Provide the [x, y] coordinate of the cell's center where the given text is located.  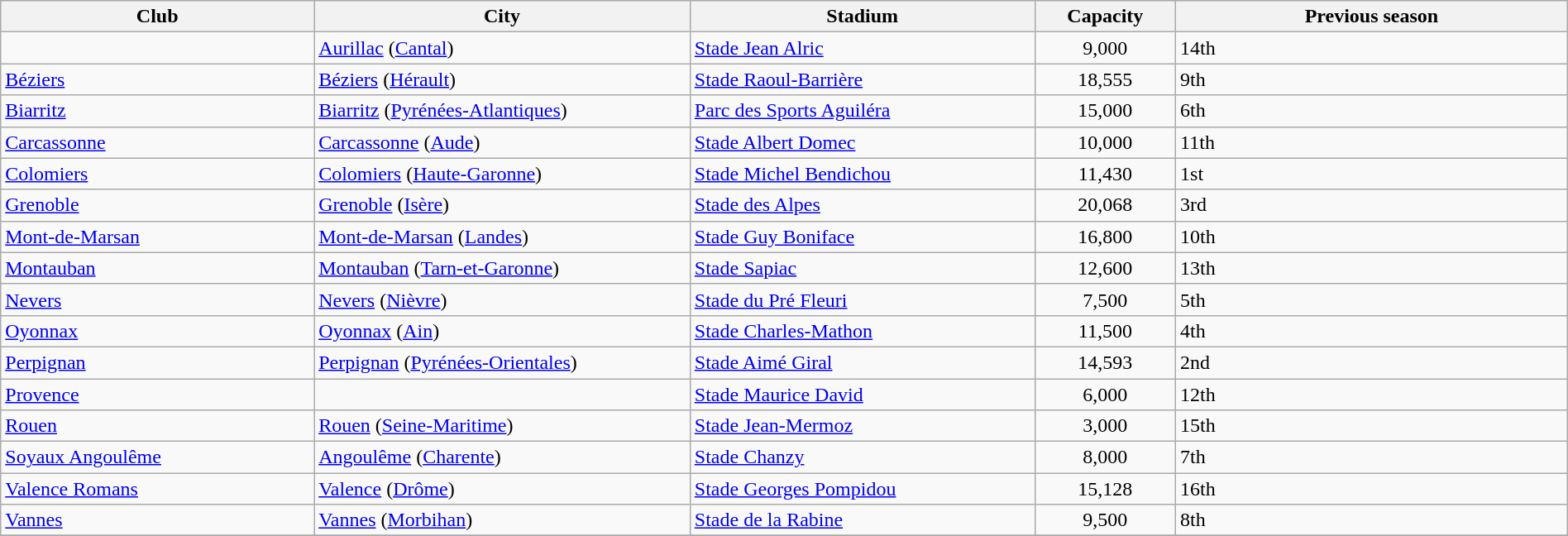
Perpignan (Pyrénées-Orientales) [503, 362]
Stade Michel Bendichou [862, 174]
Stade Maurice David [862, 395]
20,068 [1105, 205]
6,000 [1105, 395]
Vannes [157, 520]
Stade Jean Alric [862, 48]
16th [1372, 489]
15,000 [1105, 111]
Oyonnax [157, 331]
Nevers (Nièvre) [503, 299]
Stade du Pré Fleuri [862, 299]
Soyaux Angoulême [157, 457]
Rouen (Seine-Maritime) [503, 426]
Perpignan [157, 362]
Carcassonne (Aude) [503, 142]
10th [1372, 237]
Stadium [862, 17]
2nd [1372, 362]
14,593 [1105, 362]
12th [1372, 395]
Stade de la Rabine [862, 520]
Montauban (Tarn-et-Garonne) [503, 268]
7,500 [1105, 299]
16,800 [1105, 237]
8,000 [1105, 457]
9,500 [1105, 520]
Stade Charles-Mathon [862, 331]
11,430 [1105, 174]
Oyonnax (Ain) [503, 331]
3rd [1372, 205]
Valence Romans [157, 489]
Stade Jean-Mermoz [862, 426]
13th [1372, 268]
Rouen [157, 426]
Capacity [1105, 17]
3,000 [1105, 426]
8th [1372, 520]
City [503, 17]
Previous season [1372, 17]
5th [1372, 299]
12,600 [1105, 268]
Grenoble (Isère) [503, 205]
4th [1372, 331]
Stade Chanzy [862, 457]
Stade Sapiac [862, 268]
15th [1372, 426]
Béziers [157, 79]
Colomiers [157, 174]
Parc des Sports Aguiléra [862, 111]
Mont-de-Marsan [157, 237]
1st [1372, 174]
Angoulême (Charente) [503, 457]
Aurillac (Cantal) [503, 48]
Mont-de-Marsan (Landes) [503, 237]
Montauban [157, 268]
Valence (Drôme) [503, 489]
Nevers [157, 299]
15,128 [1105, 489]
9th [1372, 79]
14th [1372, 48]
6th [1372, 111]
7th [1372, 457]
Béziers (Hérault) [503, 79]
Stade Raoul-Barrière [862, 79]
Biarritz [157, 111]
10,000 [1105, 142]
Stade Aimé Giral [862, 362]
Stade des Alpes [862, 205]
Stade Albert Domec [862, 142]
Club [157, 17]
Vannes (Morbihan) [503, 520]
9,000 [1105, 48]
Grenoble [157, 205]
Biarritz (Pyrénées-Atlantiques) [503, 111]
11th [1372, 142]
Carcassonne [157, 142]
Stade Guy Boniface [862, 237]
Colomiers (Haute-Garonne) [503, 174]
11,500 [1105, 331]
Stade Georges Pompidou [862, 489]
Provence [157, 395]
18,555 [1105, 79]
